Determine the (X, Y) coordinate at the center of the cell enclosing the given text.  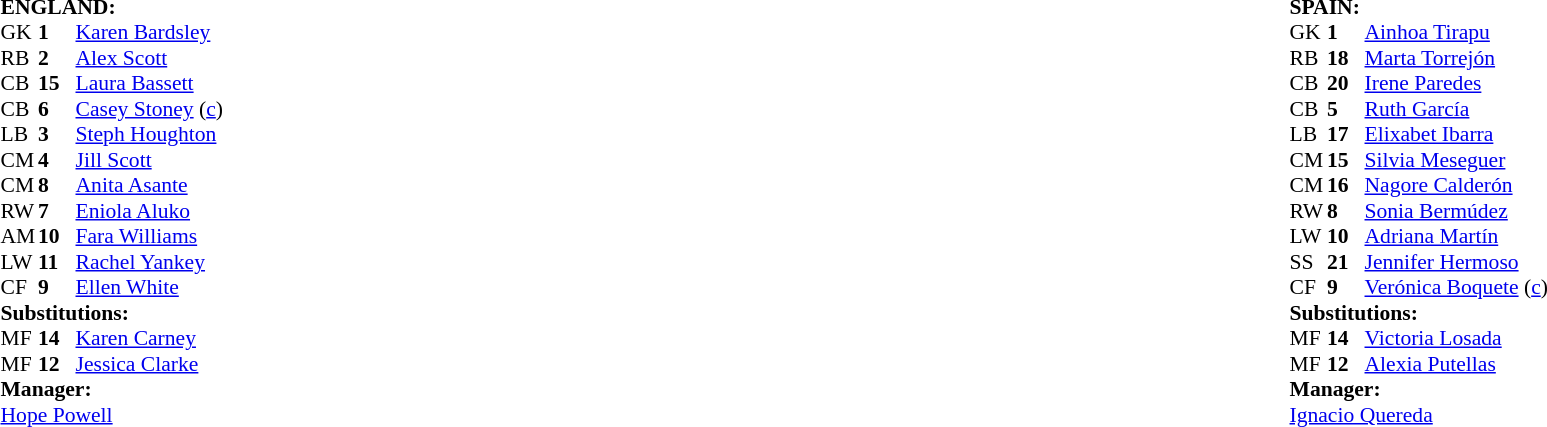
16 (1346, 185)
SS (1309, 262)
Rachel Yankey (150, 262)
Casey Stoney (c) (150, 109)
Eniola Aluko (150, 211)
Jessica Clarke (150, 364)
5 (1346, 109)
Alex Scott (150, 58)
2 (57, 58)
11 (57, 262)
Anita Asante (150, 185)
Karen Bardsley (150, 33)
Karen Carney (150, 339)
Fara Williams (150, 237)
Jill Scott (150, 160)
Steph Houghton (150, 135)
18 (1346, 58)
20 (1346, 83)
Ellen White (150, 287)
AM (19, 237)
4 (57, 160)
17 (1346, 135)
Manager: (111, 389)
21 (1346, 262)
Laura Bassett (150, 83)
3 (57, 135)
7 (57, 211)
Substitutions: (111, 313)
6 (57, 109)
